Return (x, y) of the center of cell containing provided text 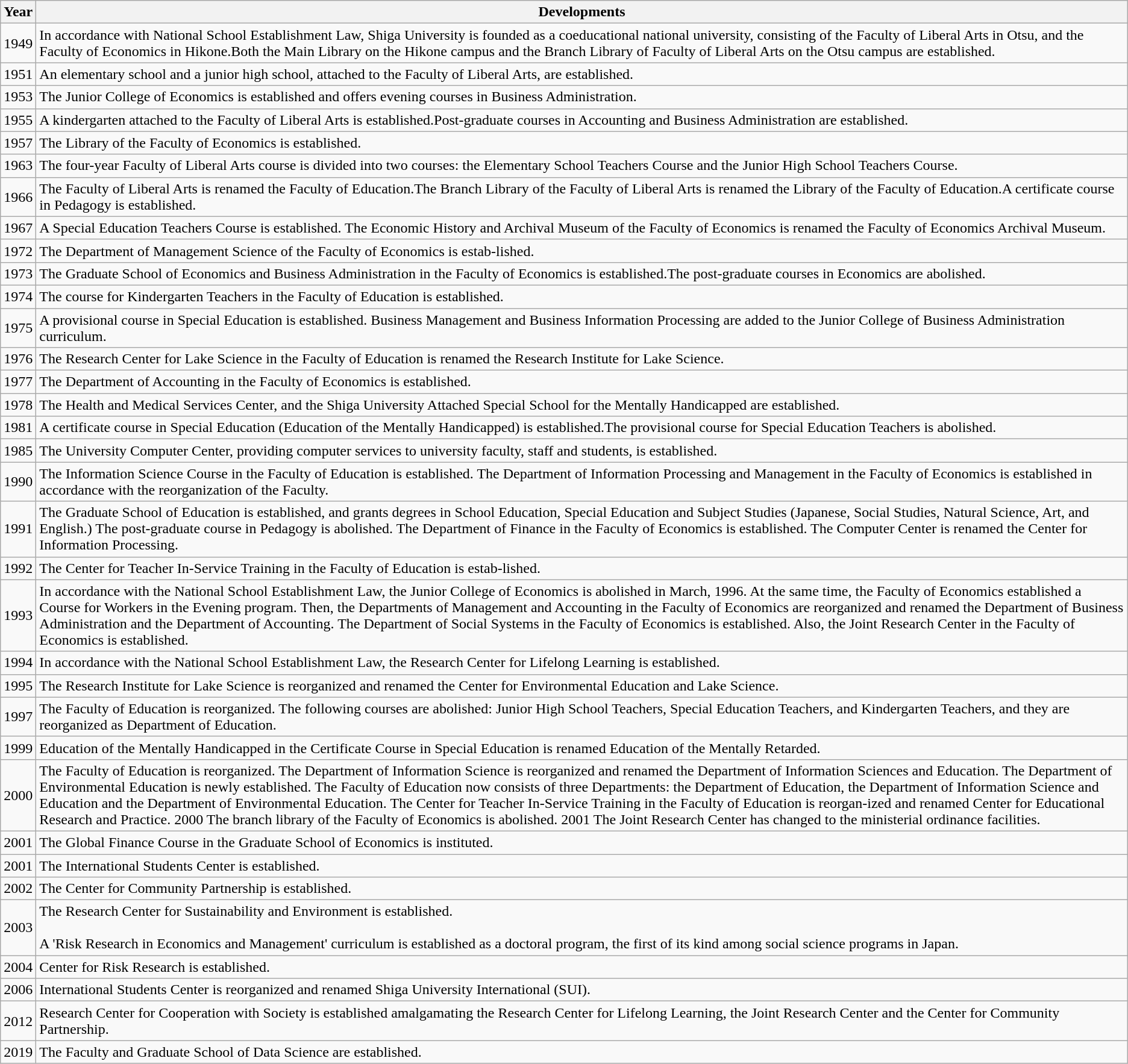
An elementary school and a junior high school, attached to the Faculty of Liberal Arts, are established. (582, 74)
Developments (582, 12)
1974 (18, 296)
2012 (18, 1021)
2019 (18, 1052)
1973 (18, 274)
1951 (18, 74)
1957 (18, 143)
2002 (18, 889)
1981 (18, 428)
The Research Center for Lake Science in the Faculty of Education is renamed the Research Institute for Lake Science. (582, 359)
International Students Center is reorganized and renamed Shiga University International (SUI). (582, 990)
1975 (18, 328)
2000 (18, 795)
The Faculty and Graduate School of Data Science are established. (582, 1052)
The Department of Accounting in the Faculty of Economics is established. (582, 382)
2003 (18, 928)
Center for Risk Research is established. (582, 967)
Year (18, 12)
Education of the Mentally Handicapped in the Certificate Course in Special Education is renamed Education of the Mentally Retarded. (582, 748)
1992 (18, 568)
The Global Finance Course in the Graduate School of Economics is instituted. (582, 842)
The Library of the Faculty of Economics is established. (582, 143)
In accordance with the National School Establishment Law, the Research Center for Lifelong Learning is established. (582, 663)
1953 (18, 97)
The Research Institute for Lake Science is reorganized and renamed the Center for Environmental Education and Lake Science. (582, 686)
1972 (18, 251)
1966 (18, 196)
1967 (18, 228)
The International Students Center is established. (582, 866)
1999 (18, 748)
The course for Kindergarten Teachers in the Faculty of Education is established. (582, 296)
The Health and Medical Services Center, and the Shiga University Attached Special School for the Mentally Handicapped are established. (582, 405)
1955 (18, 120)
The Center for Community Partnership is established. (582, 889)
1963 (18, 166)
1991 (18, 529)
The University Computer Center, providing computer services to university faculty, staff and students, is established. (582, 451)
2006 (18, 990)
1978 (18, 405)
1976 (18, 359)
1995 (18, 686)
1949 (18, 43)
The Department of Management Science of the Faculty of Economics is estab-lished. (582, 251)
1990 (18, 482)
2004 (18, 967)
The Junior College of Economics is established and offers evening courses in Business Administration. (582, 97)
1994 (18, 663)
1977 (18, 382)
The Center for Teacher In-Service Training in the Faculty of Education is estab-lished. (582, 568)
1985 (18, 451)
1997 (18, 717)
1993 (18, 616)
